Pinpoint the cell where the given text exists, returning its [x, y] midpoint coordinate. 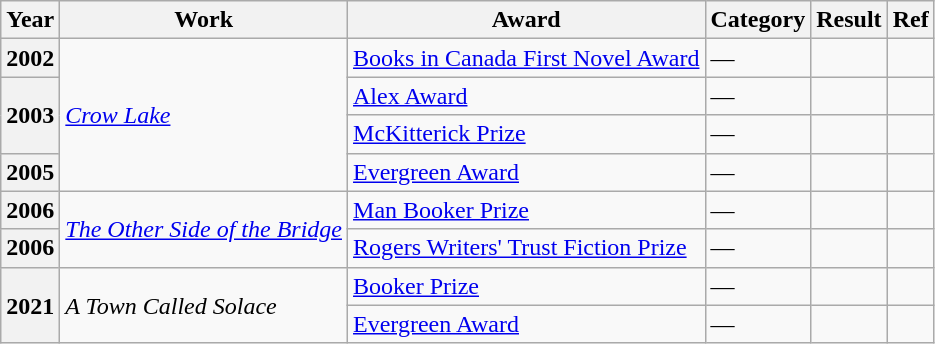
Ref [910, 20]
McKitterick Prize [526, 134]
Result [849, 20]
Rogers Writers' Trust Fiction Prize [526, 248]
Man Booker Prize [526, 210]
Year [30, 20]
The Other Side of the Bridge [204, 229]
Crow Lake [204, 115]
Booker Prize [526, 286]
2021 [30, 305]
Alex Award [526, 96]
2003 [30, 115]
Work [204, 20]
2005 [30, 172]
Award [526, 20]
Books in Canada First Novel Award [526, 58]
2002 [30, 58]
Category [758, 20]
A Town Called Solace [204, 305]
